From the cell containing the given text, extract its center point as (x, y) coordinate. 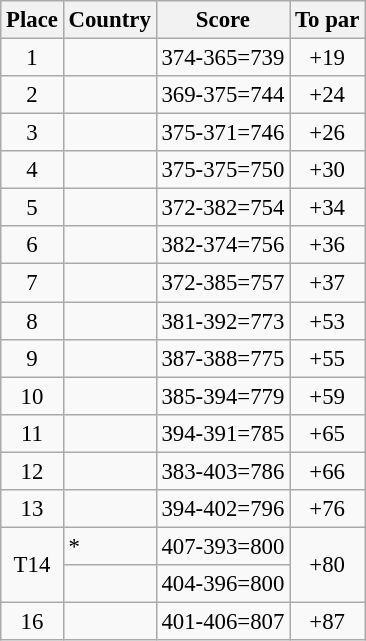
11 (32, 433)
7 (32, 283)
6 (32, 245)
372-382=754 (223, 208)
9 (32, 358)
369-375=744 (223, 95)
+30 (328, 170)
T14 (32, 564)
+53 (328, 321)
+34 (328, 208)
+24 (328, 95)
+26 (328, 133)
1 (32, 58)
+19 (328, 58)
10 (32, 396)
+36 (328, 245)
Score (223, 20)
382-374=756 (223, 245)
372-385=757 (223, 283)
13 (32, 509)
394-391=785 (223, 433)
+65 (328, 433)
8 (32, 321)
16 (32, 621)
404-396=800 (223, 584)
374-365=739 (223, 58)
385-394=779 (223, 396)
+37 (328, 283)
5 (32, 208)
381-392=773 (223, 321)
+76 (328, 509)
394-402=796 (223, 509)
12 (32, 471)
To par (328, 20)
4 (32, 170)
3 (32, 133)
401-406=807 (223, 621)
375-375=750 (223, 170)
387-388=775 (223, 358)
Country (110, 20)
Place (32, 20)
+55 (328, 358)
* (110, 546)
375-371=746 (223, 133)
2 (32, 95)
+59 (328, 396)
+80 (328, 564)
407-393=800 (223, 546)
+87 (328, 621)
+66 (328, 471)
383-403=786 (223, 471)
